Provide the [X, Y] coordinate of the cell's center where the given text is located.  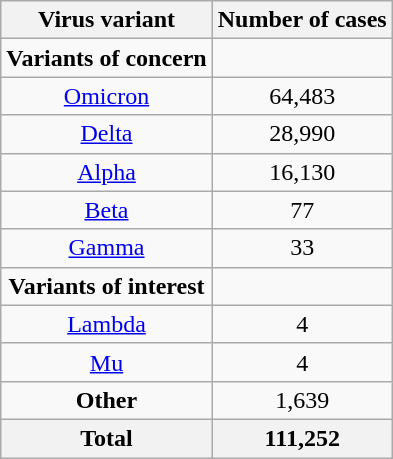
Alpha [107, 172]
Lambda [107, 324]
Total [107, 438]
Omicron [107, 96]
Virus variant [107, 20]
33 [302, 248]
Mu [107, 362]
Variants of interest [107, 286]
1,639 [302, 400]
64,483 [302, 96]
Beta [107, 210]
Variants of concern [107, 58]
111,252 [302, 438]
Number of cases [302, 20]
Gamma [107, 248]
28,990 [302, 134]
Other [107, 400]
16,130 [302, 172]
Delta [107, 134]
77 [302, 210]
